Search for the cell housing the specified text and yield its [x, y] center coordinate. 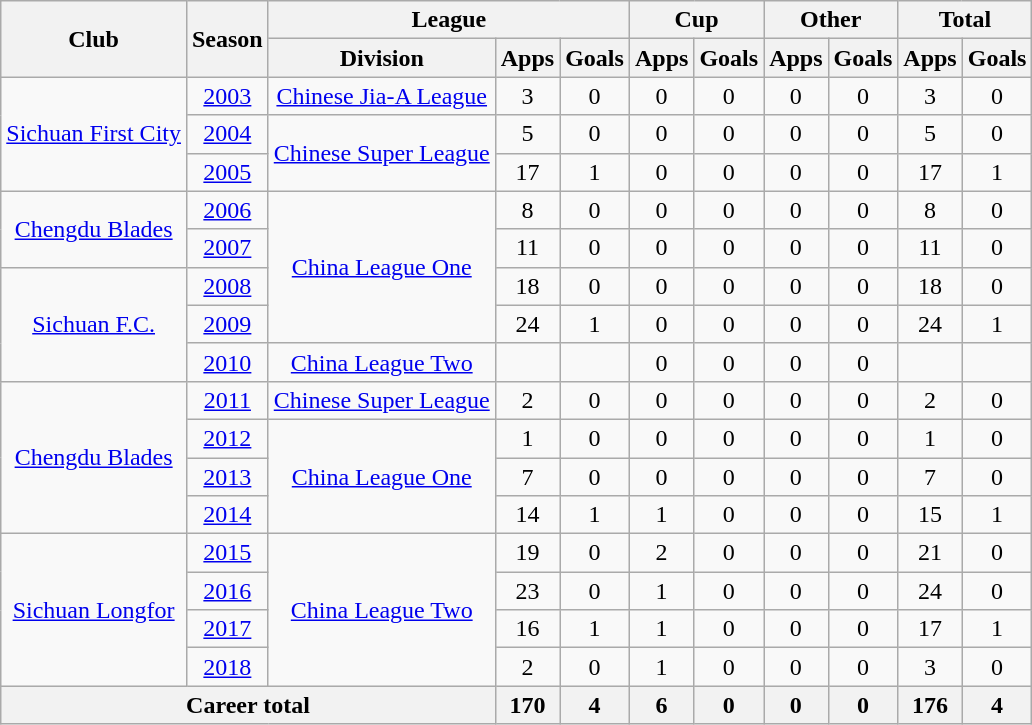
2013 [227, 477]
2016 [227, 591]
Cup [696, 20]
Sichuan First City [94, 134]
Club [94, 39]
2014 [227, 515]
League [448, 20]
2015 [227, 553]
Chinese Jia-A League [382, 96]
2009 [227, 324]
21 [930, 553]
23 [527, 591]
2017 [227, 629]
2004 [227, 134]
2003 [227, 96]
15 [930, 515]
Sichuan Longfor [94, 610]
2005 [227, 172]
Total [965, 20]
Sichuan F.C. [94, 324]
6 [661, 705]
16 [527, 629]
Career total [248, 705]
2012 [227, 438]
2008 [227, 286]
2007 [227, 248]
176 [930, 705]
Other [831, 20]
2010 [227, 362]
170 [527, 705]
2018 [227, 667]
Division [382, 58]
14 [527, 515]
2006 [227, 210]
Season [227, 39]
2011 [227, 400]
19 [527, 553]
